Pinpoint the cell where the given text exists, returning its (X, Y) midpoint coordinate. 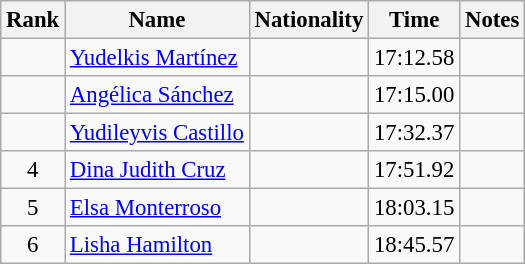
17:51.92 (414, 170)
Yudelkis Martínez (158, 58)
17:32.37 (414, 133)
Rank (33, 20)
17:15.00 (414, 95)
Lisha Hamilton (158, 245)
6 (33, 245)
4 (33, 170)
Name (158, 20)
Notes (492, 20)
18:45.57 (414, 245)
5 (33, 208)
Time (414, 20)
Nationality (308, 20)
18:03.15 (414, 208)
Yudileyvis Castillo (158, 133)
17:12.58 (414, 58)
Dina Judith Cruz (158, 170)
Angélica Sánchez (158, 95)
Elsa Monterroso (158, 208)
